Capture the cell that displays the provided text and extract its (X, Y) central coordinate. 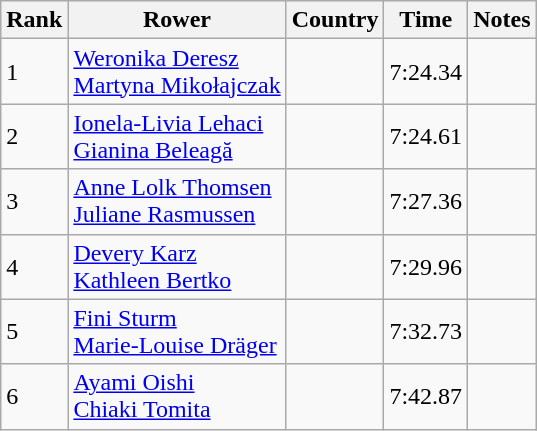
4 (34, 266)
7:24.61 (426, 136)
Ayami OishiChiaki Tomita (177, 396)
3 (34, 202)
7:42.87 (426, 396)
Ionela-Livia LehaciGianina Beleagă (177, 136)
Rower (177, 20)
Country (335, 20)
6 (34, 396)
Devery KarzKathleen Bertko (177, 266)
Weronika DereszMartyna Mikołajczak (177, 72)
7:29.96 (426, 266)
Time (426, 20)
1 (34, 72)
2 (34, 136)
Anne Lolk ThomsenJuliane Rasmussen (177, 202)
7:24.34 (426, 72)
7:27.36 (426, 202)
5 (34, 332)
Fini SturmMarie-Louise Dräger (177, 332)
Notes (502, 20)
7:32.73 (426, 332)
Rank (34, 20)
